Search for the cell housing the specified text and yield its (x, y) center coordinate. 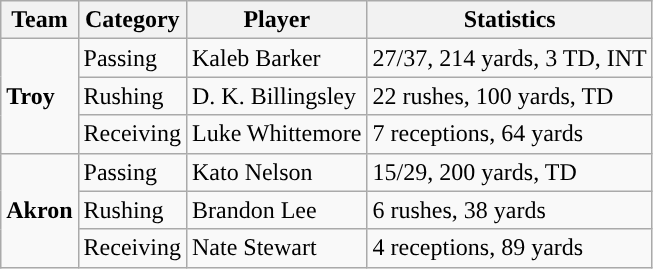
4 receptions, 89 yards (510, 248)
Troy (40, 96)
6 rushes, 38 yards (510, 210)
15/29, 200 yards, TD (510, 172)
Category (132, 20)
Luke Whittemore (276, 134)
Player (276, 20)
Nate Stewart (276, 248)
7 receptions, 64 yards (510, 134)
D. K. Billingsley (276, 96)
Kaleb Barker (276, 58)
Akron (40, 210)
Team (40, 20)
Brandon Lee (276, 210)
27/37, 214 yards, 3 TD, INT (510, 58)
Kato Nelson (276, 172)
22 rushes, 100 yards, TD (510, 96)
Statistics (510, 20)
